Output the (x, y) coordinate of the center of the cell containing the given text.  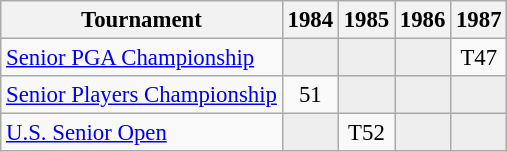
51 (310, 95)
1984 (310, 20)
T52 (366, 133)
Senior PGA Championship (142, 58)
Senior Players Championship (142, 95)
1987 (479, 20)
Tournament (142, 20)
T47 (479, 58)
1986 (422, 20)
1985 (366, 20)
U.S. Senior Open (142, 133)
